Locate the cell with the specified text and output its (X, Y) center coordinate. 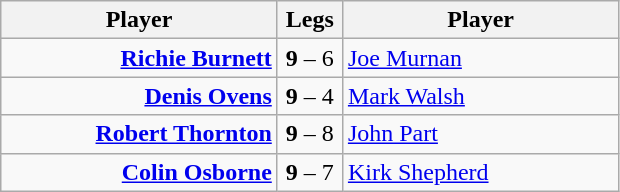
Robert Thornton (140, 134)
9 – 8 (310, 134)
Denis Ovens (140, 96)
9 – 7 (310, 172)
John Part (480, 134)
9 – 6 (310, 58)
Legs (310, 20)
9 – 4 (310, 96)
Joe Murnan (480, 58)
Kirk Shepherd (480, 172)
Colin Osborne (140, 172)
Richie Burnett (140, 58)
Mark Walsh (480, 96)
